For the text-containing cell, return its midpoint in (x, y) coordinate format. 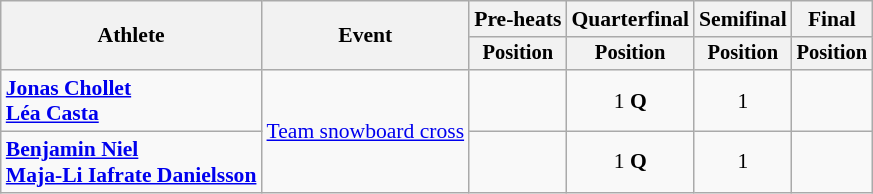
Pre-heats (518, 19)
Semifinal (743, 19)
Team snowboard cross (365, 131)
Final (832, 19)
Quarterfinal (630, 19)
Athlete (132, 36)
Benjamin NielMaja-Li Iafrate Danielsson (132, 162)
Jonas CholletLéa Casta (132, 100)
Event (365, 36)
